Pinpoint the cell where the given text exists, returning its (X, Y) midpoint coordinate. 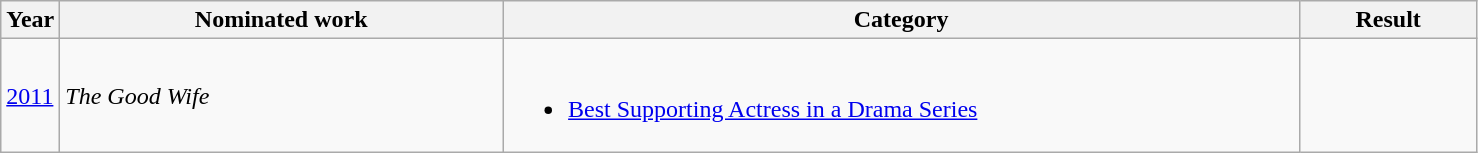
Category (902, 20)
2011 (30, 96)
Nominated work (282, 20)
The Good Wife (282, 96)
Best Supporting Actress in a Drama Series (902, 96)
Year (30, 20)
Result (1388, 20)
